For the text-containing cell, return its midpoint in (X, Y) coordinate format. 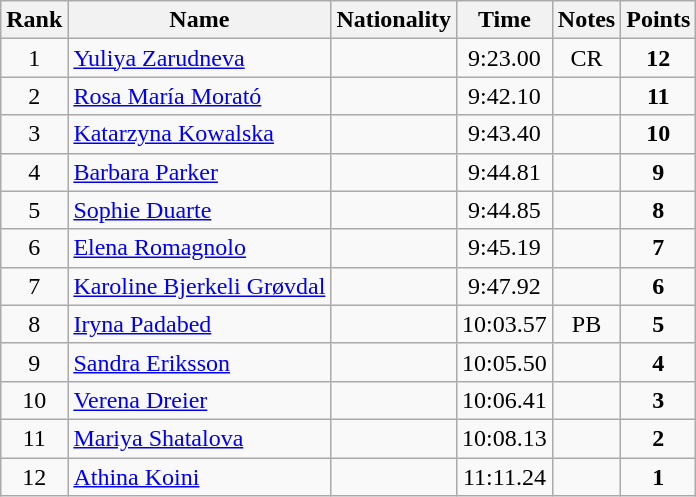
Katarzyna Kowalska (200, 134)
Rosa María Morató (200, 96)
9:44.85 (505, 210)
9:44.81 (505, 172)
Sophie Duarte (200, 210)
Barbara Parker (200, 172)
10:03.57 (505, 324)
Yuliya Zarudneva (200, 58)
9:42.10 (505, 96)
9:23.00 (505, 58)
9:43.40 (505, 134)
CR (586, 58)
PB (586, 324)
Points (658, 20)
10:08.13 (505, 438)
Athina Koini (200, 477)
Time (505, 20)
11:11.24 (505, 477)
10:06.41 (505, 400)
9:45.19 (505, 248)
Rank (34, 20)
Notes (586, 20)
Nationality (394, 20)
Verena Dreier (200, 400)
Iryna Padabed (200, 324)
Name (200, 20)
Elena Romagnolo (200, 248)
10:05.50 (505, 362)
Mariya Shatalova (200, 438)
9:47.92 (505, 286)
Sandra Eriksson (200, 362)
Karoline Bjerkeli Grøvdal (200, 286)
